Capture the cell that displays the provided text and extract its (x, y) central coordinate. 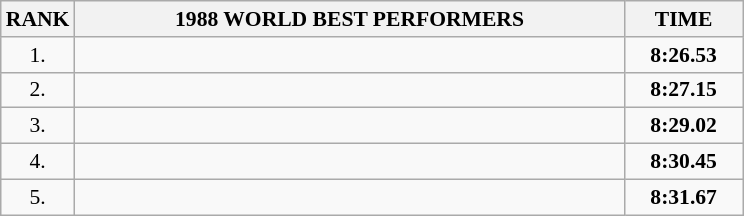
8:29.02 (684, 126)
8:26.53 (684, 55)
RANK (38, 19)
8:27.15 (684, 90)
1988 WORLD BEST PERFORMERS (349, 19)
3. (38, 126)
1. (38, 55)
4. (38, 162)
TIME (684, 19)
2. (38, 90)
8:31.67 (684, 197)
8:30.45 (684, 162)
5. (38, 197)
